Provide the (X, Y) coordinate of the cell's center where the given text is located.  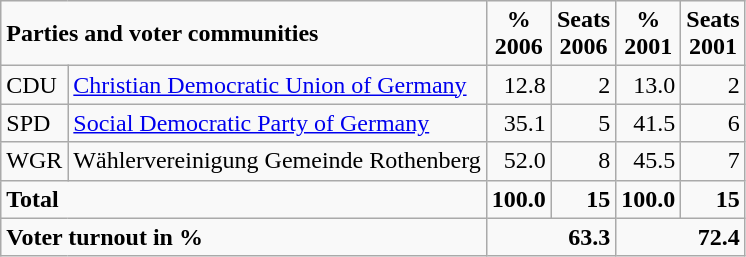
Parties and voter communities (244, 34)
Seats2001 (713, 34)
72.4 (680, 237)
%2006 (518, 34)
41.5 (648, 123)
Seats2006 (583, 34)
%2001 (648, 34)
Social Democratic Party of Germany (277, 123)
Christian Democratic Union of Germany (277, 85)
7 (713, 161)
45.5 (648, 161)
35.1 (518, 123)
13.0 (648, 85)
Wählervereinigung Gemeinde Rothenberg (277, 161)
12.8 (518, 85)
Total (244, 199)
8 (583, 161)
6 (713, 123)
5 (583, 123)
SPD (34, 123)
CDU (34, 85)
52.0 (518, 161)
WGR (34, 161)
Voter turnout in % (244, 237)
63.3 (550, 237)
